Find where the given text appears and provide that cell's center as (x, y) coordinate. 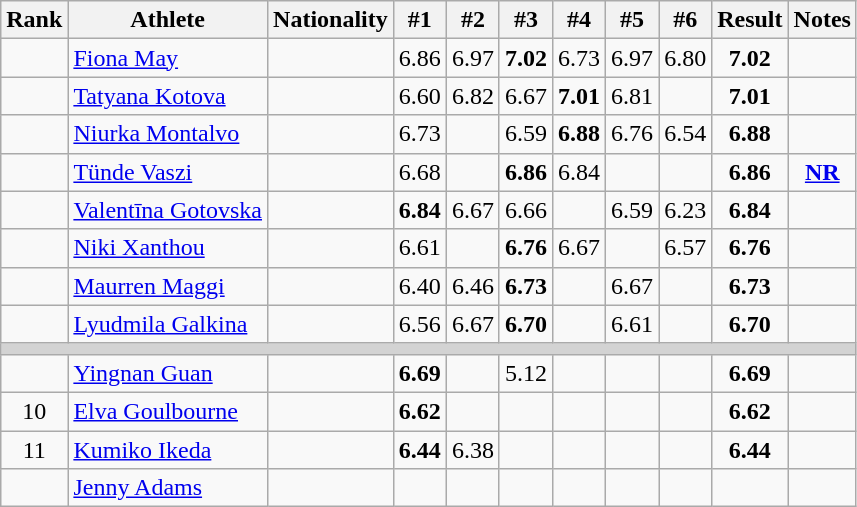
Tatyana Kotova (168, 96)
6.23 (686, 210)
Notes (822, 20)
Result (750, 20)
Rank (34, 20)
#1 (420, 20)
Niki Xanthou (168, 248)
#6 (686, 20)
6.46 (472, 286)
6.60 (420, 96)
6.80 (686, 58)
#2 (472, 20)
Elva Goulbourne (168, 411)
Jenny Adams (168, 488)
Yingnan Guan (168, 373)
5.12 (526, 373)
10 (34, 411)
6.38 (472, 449)
6.40 (420, 286)
6.56 (420, 324)
Maurren Maggi (168, 286)
Athlete (168, 20)
Fiona May (168, 58)
Tünde Vaszi (168, 172)
6.81 (632, 96)
11 (34, 449)
6.54 (686, 134)
6.68 (420, 172)
Valentīna Gotovska (168, 210)
#3 (526, 20)
6.57 (686, 248)
NR (822, 172)
Lyudmila Galkina (168, 324)
Kumiko Ikeda (168, 449)
6.82 (472, 96)
6.66 (526, 210)
Nationality (331, 20)
#4 (578, 20)
Niurka Montalvo (168, 134)
#5 (632, 20)
